Return the [X, Y] coordinate for the center point of the cell that contains the specified text.  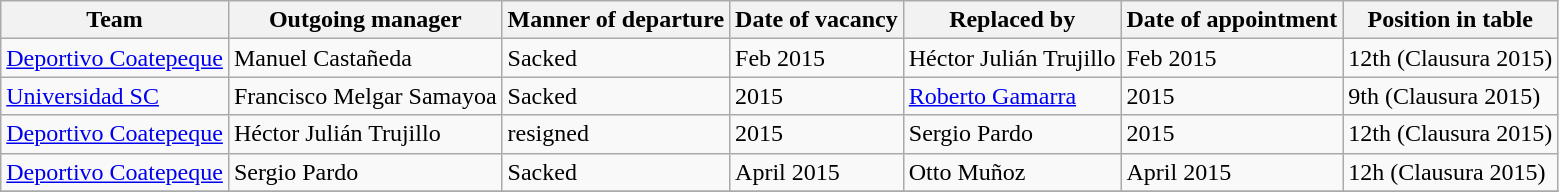
Date of appointment [1232, 20]
Roberto Gamarra [1012, 96]
Team [115, 20]
Date of vacancy [817, 20]
resigned [616, 134]
Manner of departure [616, 20]
9th (Clausura 2015) [1450, 96]
Manuel Castañeda [365, 58]
Replaced by [1012, 20]
Position in table [1450, 20]
12h (Clausura 2015) [1450, 172]
Otto Muñoz [1012, 172]
Francisco Melgar Samayoa [365, 96]
Universidad SC [115, 96]
Outgoing manager [365, 20]
